Return the [X, Y] coordinate for the center point of the cell that contains the specified text.  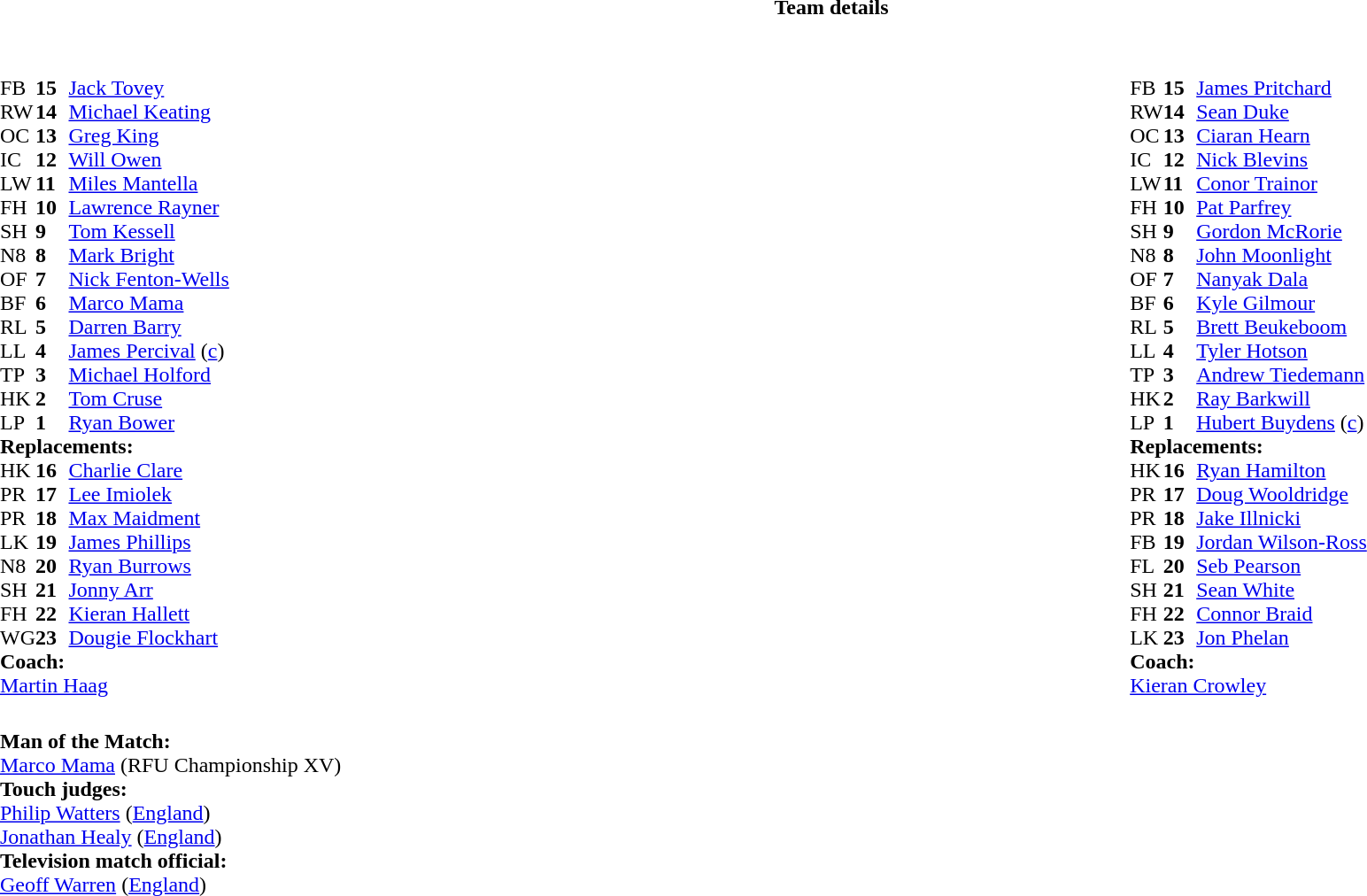
FL [1147, 567]
WG [18, 637]
Lawrence Rayner [149, 207]
Will Owen [149, 159]
Charlie Clare [149, 471]
John Moonlight [1282, 255]
Ryan Burrows [149, 567]
Ray Barkwill [1282, 398]
Marco Mama [149, 303]
Tom Cruse [149, 398]
Jon Phelan [1282, 637]
Dougie Flockhart [149, 637]
Nanyak Dala [1282, 280]
Conor Trainor [1282, 184]
Lee Imiolek [149, 494]
Max Maidment [149, 519]
Gordon McRorie [1282, 232]
James Percival (c) [149, 351]
James Phillips [149, 542]
Connor Braid [1282, 614]
Ciaran Hearn [1282, 136]
Seb Pearson [1282, 567]
Ryan Bower [149, 423]
Jack Tovey [149, 89]
Jonny Arr [149, 590]
Kyle Gilmour [1282, 303]
Sean Duke [1282, 112]
Jordan Wilson-Ross [1282, 542]
Greg King [149, 136]
Sean White [1282, 590]
Nick Blevins [1282, 159]
Michael Keating [149, 112]
Kieran Hallett [149, 614]
Mark Bright [149, 255]
Michael Holford [149, 375]
Andrew Tiedemann [1282, 375]
Tom Kessell [149, 232]
Darren Barry [149, 328]
Kieran Crowley [1248, 685]
Jake Illnicki [1282, 519]
Pat Parfrey [1282, 207]
James Pritchard [1282, 89]
Tyler Hotson [1282, 351]
Nick Fenton-Wells [149, 280]
Brett Beukeboom [1282, 328]
Ryan Hamilton [1282, 471]
Hubert Buydens (c) [1282, 423]
Miles Mantella [149, 184]
Martin Haag [115, 685]
Doug Wooldridge [1282, 494]
